Determine the (x, y) coordinate at the center of the cell enclosing the given text.  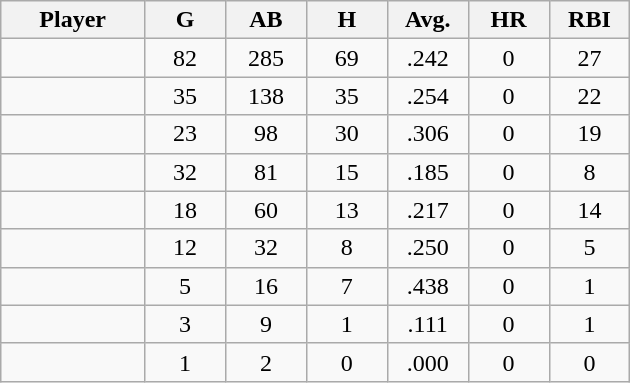
98 (266, 134)
HR (508, 20)
.438 (428, 286)
69 (346, 58)
30 (346, 134)
19 (590, 134)
81 (266, 172)
RBI (590, 20)
15 (346, 172)
9 (266, 324)
2 (266, 362)
16 (266, 286)
27 (590, 58)
14 (590, 210)
Player (73, 20)
82 (186, 58)
Avg. (428, 20)
13 (346, 210)
.250 (428, 248)
.185 (428, 172)
285 (266, 58)
18 (186, 210)
.000 (428, 362)
12 (186, 248)
.111 (428, 324)
7 (346, 286)
23 (186, 134)
138 (266, 96)
G (186, 20)
3 (186, 324)
60 (266, 210)
.254 (428, 96)
AB (266, 20)
.306 (428, 134)
.242 (428, 58)
.217 (428, 210)
22 (590, 96)
H (346, 20)
